Return (x, y) of the center of cell containing provided text 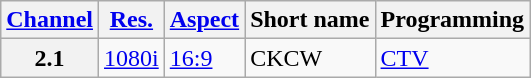
16:9 (204, 58)
Aspect (204, 20)
Programming (452, 20)
CKCW (310, 58)
CTV (452, 58)
Channel (50, 20)
1080i (132, 58)
2.1 (50, 58)
Short name (310, 20)
Res. (132, 20)
